Return the [x, y] coordinate for the center point of the cell that contains the specified text.  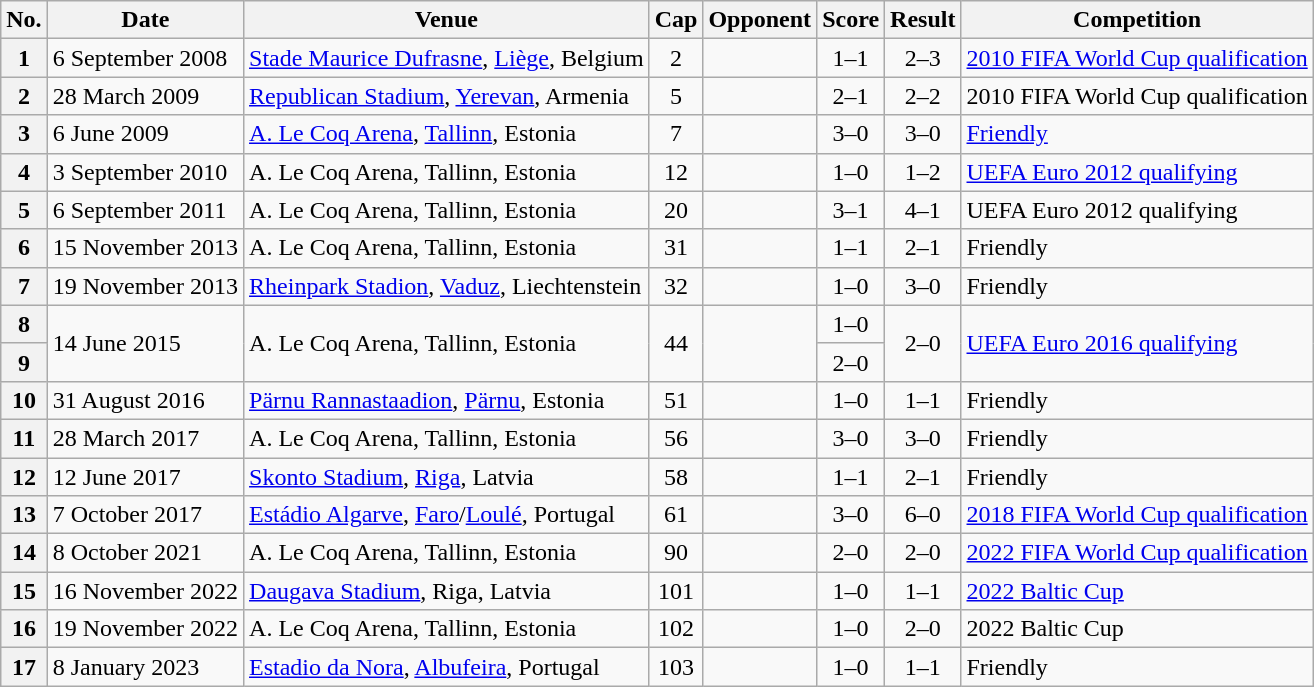
Estádio Algarve, Faro/Loulé, Portugal [447, 515]
103 [676, 667]
12 June 2017 [145, 477]
UEFA Euro 2016 qualifying [1137, 343]
Competition [1137, 20]
28 March 2017 [145, 438]
16 [24, 629]
8 October 2021 [145, 553]
58 [676, 477]
Republican Stadium, Yerevan, Armenia [447, 96]
102 [676, 629]
Skonto Stadium, Riga, Latvia [447, 477]
1–2 [923, 172]
7 October 2017 [145, 515]
101 [676, 591]
3 [24, 134]
3 September 2010 [145, 172]
4–1 [923, 210]
Stade Maurice Dufrasne, Liège, Belgium [447, 58]
51 [676, 400]
Result [923, 20]
Rheinpark Stadion, Vaduz, Liechtenstein [447, 286]
6–0 [923, 515]
6 June 2009 [145, 134]
2022 FIFA World Cup qualification [1137, 553]
2018 FIFA World Cup qualification [1137, 515]
No. [24, 20]
Daugava Stadium, Riga, Latvia [447, 591]
13 [24, 515]
2–2 [923, 96]
28 March 2009 [145, 96]
14 June 2015 [145, 343]
Date [145, 20]
11 [24, 438]
20 [676, 210]
15 [24, 591]
17 [24, 667]
56 [676, 438]
Score [851, 20]
9 [24, 362]
19 November 2022 [145, 629]
6 [24, 248]
16 November 2022 [145, 591]
6 September 2008 [145, 58]
8 January 2023 [145, 667]
Opponent [760, 20]
10 [24, 400]
44 [676, 343]
31 [676, 248]
31 August 2016 [145, 400]
6 September 2011 [145, 210]
90 [676, 553]
3–1 [851, 210]
Estadio da Nora, Albufeira, Portugal [447, 667]
Venue [447, 20]
4 [24, 172]
Pärnu Rannastaadion, Pärnu, Estonia [447, 400]
2–3 [923, 58]
14 [24, 553]
Cap [676, 20]
8 [24, 324]
15 November 2013 [145, 248]
61 [676, 515]
1 [24, 58]
32 [676, 286]
19 November 2013 [145, 286]
